From the cell containing the given text, extract its center point as (x, y) coordinate. 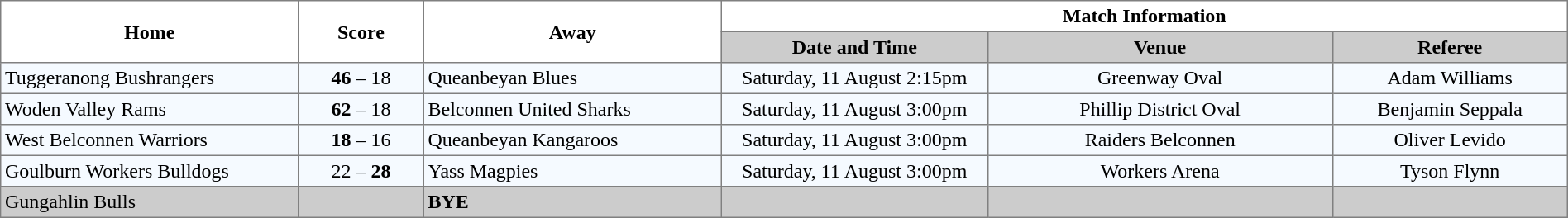
Greenway Oval (1159, 78)
Queanbeyan Kangaroos (572, 140)
62 – 18 (361, 109)
BYE (572, 202)
Tuggeranong Bushrangers (150, 78)
Belconnen United Sharks (572, 109)
Raiders Belconnen (1159, 140)
Queanbeyan Blues (572, 78)
Oliver Levido (1450, 140)
Tyson Flynn (1450, 171)
Referee (1450, 47)
Phillip District Oval (1159, 109)
18 – 16 (361, 140)
Gungahlin Bulls (150, 202)
22 – 28 (361, 171)
Woden Valley Rams (150, 109)
Date and Time (854, 47)
Adam Williams (1450, 78)
Home (150, 31)
Benjamin Seppala (1450, 109)
Goulburn Workers Bulldogs (150, 171)
Venue (1159, 47)
West Belconnen Warriors (150, 140)
Away (572, 31)
Yass Magpies (572, 171)
Saturday, 11 August 2:15pm (854, 78)
Match Information (1145, 17)
Workers Arena (1159, 171)
46 – 18 (361, 78)
Score (361, 31)
